Pinpoint the cell where the given text exists, returning its (x, y) midpoint coordinate. 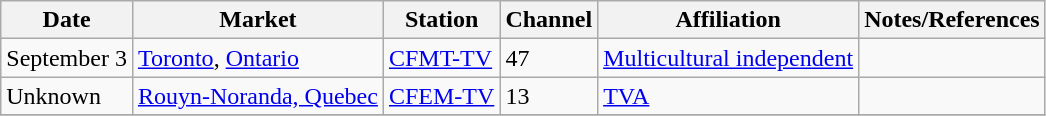
CFMT-TV (441, 58)
CFEM-TV (441, 96)
Channel (549, 20)
13 (549, 96)
TVA (728, 96)
Market (258, 20)
Date (67, 20)
Notes/References (952, 20)
Station (441, 20)
Rouyn-Noranda, Quebec (258, 96)
Affiliation (728, 20)
Multicultural independent (728, 58)
Unknown (67, 96)
Toronto, Ontario (258, 58)
September 3 (67, 58)
47 (549, 58)
